Find where the given text appears and provide that cell's center as [X, Y] coordinate. 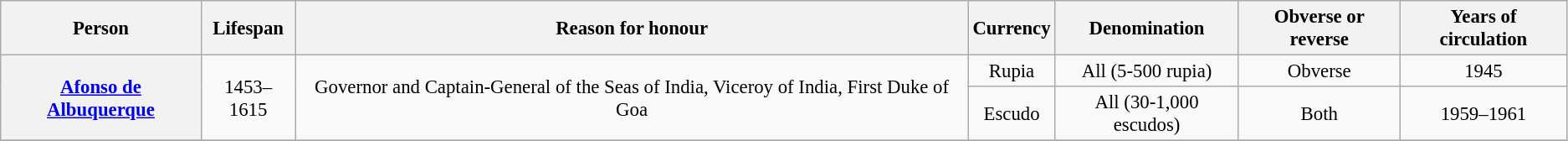
Person [100, 29]
Both [1319, 114]
Governor and Captain-General of the Seas of India, Viceroy of India, First Duke of Goa [632, 98]
Years of circulation [1483, 29]
Currency [1012, 29]
Afonso de Albuquerque [100, 98]
All (30-1,000 escudos) [1146, 114]
1959–1961 [1483, 114]
Denomination [1146, 29]
Reason for honour [632, 29]
Obverse or reverse [1319, 29]
Lifespan [248, 29]
All (5-500 rupia) [1146, 71]
Rupia [1012, 71]
1453–1615 [248, 98]
Escudo [1012, 114]
Obverse [1319, 71]
1945 [1483, 71]
